Locate the cell with the specified text and output its [X, Y] center coordinate. 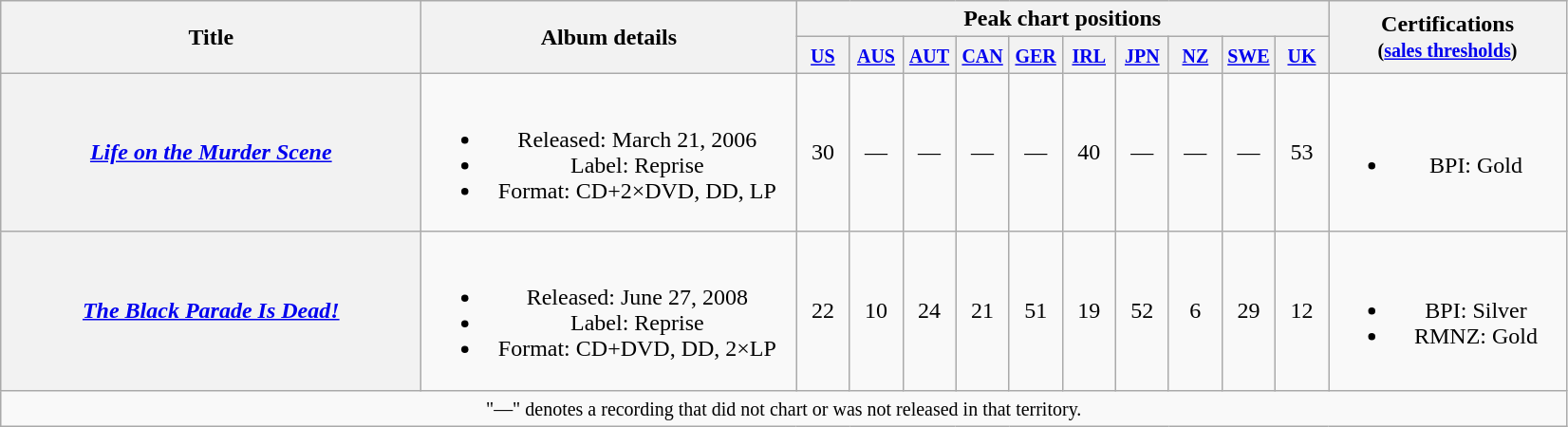
Peak chart positions [1063, 19]
"—" denotes a recording that did not chart or was not released in that territory. [784, 408]
UK [1301, 55]
The Black Parade Is Dead! [211, 311]
CAN [982, 55]
52 [1142, 311]
SWE [1248, 55]
Certifications(sales thresholds) [1448, 37]
10 [876, 311]
22 [823, 311]
6 [1195, 311]
Album details [609, 37]
Released: March 21, 2006Label: RepriseFormat: CD+2×DVD, DD, LP [609, 152]
US [823, 55]
Life on the Murder Scene [211, 152]
24 [929, 311]
AUS [876, 55]
12 [1301, 311]
NZ [1195, 55]
BPI: Gold [1448, 152]
Released: June 27, 2008Label: RepriseFormat: CD+DVD, DD, 2×LP [609, 311]
21 [982, 311]
30 [823, 152]
19 [1089, 311]
IRL [1089, 55]
51 [1036, 311]
53 [1301, 152]
40 [1089, 152]
JPN [1142, 55]
BPI: SilverRMNZ: Gold [1448, 311]
Title [211, 37]
GER [1036, 55]
29 [1248, 311]
AUT [929, 55]
